Extract the (x, y) coordinate from the center of the cell holding the provided text.  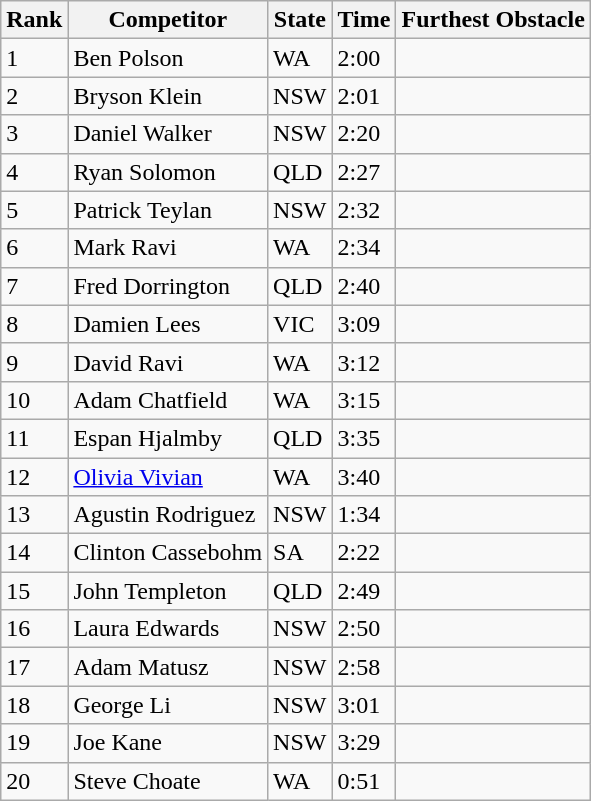
6 (34, 248)
3:29 (364, 743)
2:00 (364, 58)
3:01 (364, 705)
Ben Polson (168, 58)
Time (364, 20)
David Ravi (168, 362)
7 (34, 286)
4 (34, 172)
16 (34, 629)
Adam Matusz (168, 667)
9 (34, 362)
VIC (300, 324)
2:27 (364, 172)
3:15 (364, 400)
2:58 (364, 667)
Steve Choate (168, 781)
2:22 (364, 553)
5 (34, 210)
2:01 (364, 96)
2:34 (364, 248)
3:35 (364, 438)
Espan Hjalmby (168, 438)
19 (34, 743)
2:20 (364, 134)
8 (34, 324)
Mark Ravi (168, 248)
Joe Kane (168, 743)
3:09 (364, 324)
2:49 (364, 591)
Competitor (168, 20)
14 (34, 553)
Bryson Klein (168, 96)
2:50 (364, 629)
17 (34, 667)
2:40 (364, 286)
John Templeton (168, 591)
Damien Lees (168, 324)
18 (34, 705)
20 (34, 781)
2 (34, 96)
Rank (34, 20)
Agustin Rodriguez (168, 515)
2:32 (364, 210)
1:34 (364, 515)
13 (34, 515)
State (300, 20)
George Li (168, 705)
Ryan Solomon (168, 172)
Patrick Teylan (168, 210)
Adam Chatfield (168, 400)
3:40 (364, 477)
10 (34, 400)
Olivia Vivian (168, 477)
3:12 (364, 362)
Laura Edwards (168, 629)
1 (34, 58)
0:51 (364, 781)
Daniel Walker (168, 134)
11 (34, 438)
12 (34, 477)
Clinton Cassebohm (168, 553)
3 (34, 134)
Fred Dorrington (168, 286)
Furthest Obstacle (493, 20)
SA (300, 553)
15 (34, 591)
